From the cell containing the given text, extract its center point as (X, Y) coordinate. 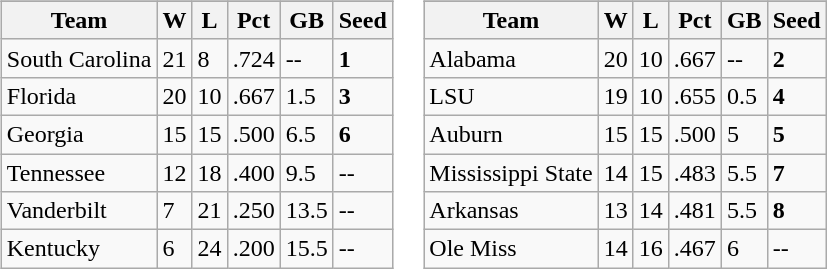
0.5 (744, 96)
18 (210, 173)
Tennessee (79, 173)
9.5 (306, 173)
6.5 (306, 134)
1 (362, 58)
4 (796, 96)
.481 (694, 211)
1.5 (306, 96)
LSU (511, 96)
.467 (694, 249)
Kentucky (79, 249)
.400 (254, 173)
.483 (694, 173)
.655 (694, 96)
South Carolina (79, 58)
Mississippi State (511, 173)
19 (616, 96)
2 (796, 58)
24 (210, 249)
Alabama (511, 58)
15.5 (306, 249)
.724 (254, 58)
3 (362, 96)
.200 (254, 249)
Auburn (511, 134)
Ole Miss (511, 249)
.250 (254, 211)
Arkansas (511, 211)
13 (616, 211)
Florida (79, 96)
Georgia (79, 134)
16 (650, 249)
Vanderbilt (79, 211)
13.5 (306, 211)
12 (174, 173)
